Detect which cell encompasses the target text, then output its (x, y) center coordinate. 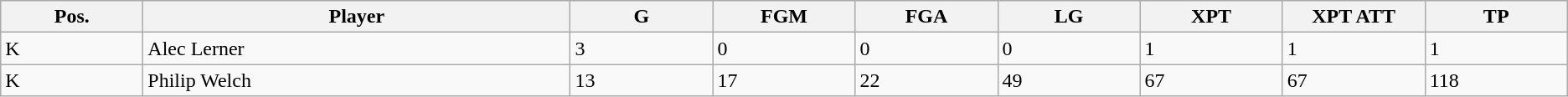
Philip Welch (357, 80)
49 (1069, 80)
17 (784, 80)
13 (642, 80)
FGM (784, 17)
22 (926, 80)
Player (357, 17)
118 (1496, 80)
FGA (926, 17)
LG (1069, 17)
3 (642, 48)
Pos. (72, 17)
XPT ATT (1354, 17)
TP (1496, 17)
XPT (1211, 17)
G (642, 17)
Alec Lerner (357, 48)
